Scan for the cell matching the given text and deliver its [X, Y] coordinate at center. 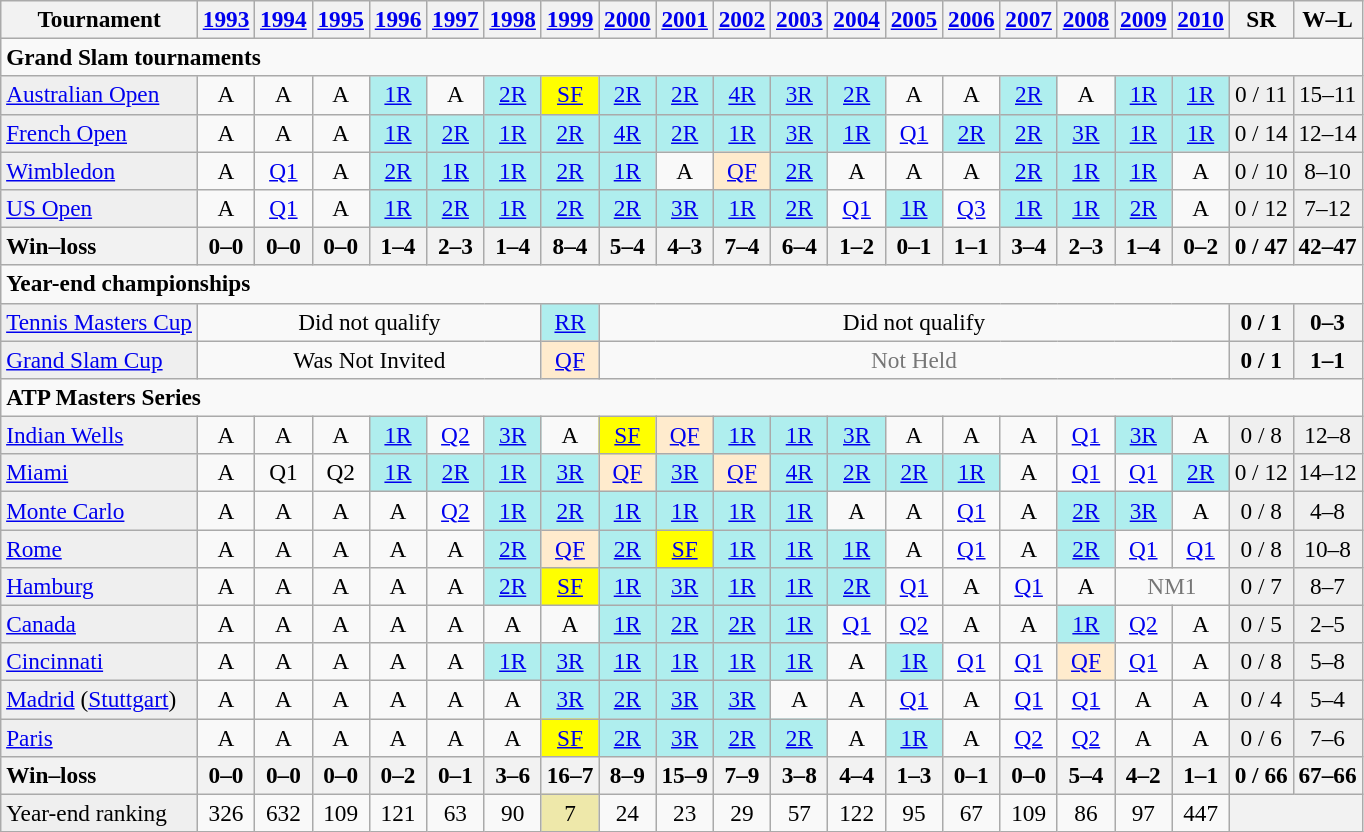
86 [1086, 813]
2008 [1086, 19]
US Open [100, 208]
Year-end ranking [100, 813]
NM1 [1172, 586]
8–10 [1328, 170]
Canada [100, 624]
3–4 [1028, 246]
6–4 [800, 246]
ATP Masters Series [682, 397]
1–3 [914, 775]
0 / 10 [1261, 170]
RR [570, 322]
7–12 [1328, 208]
Miami [100, 473]
Indian Wells [100, 435]
3–6 [512, 775]
4–4 [856, 775]
57 [800, 813]
0 / 66 [1261, 775]
8–9 [628, 775]
632 [284, 813]
2007 [1028, 19]
29 [742, 813]
14–12 [1328, 473]
2000 [628, 19]
2010 [1200, 19]
10–8 [1328, 548]
Rome [100, 548]
2006 [972, 19]
Grand Slam Cup [100, 359]
7 [570, 813]
1996 [398, 19]
Was Not Invited [369, 359]
Madrid (Stuttgart) [100, 699]
1999 [570, 19]
97 [1144, 813]
Year-end championships [682, 284]
0–3 [1328, 322]
0 / 5 [1261, 624]
8–7 [1328, 586]
2004 [856, 19]
2005 [914, 19]
Tennis Masters Cup [100, 322]
W–L [1328, 19]
42–47 [1328, 246]
Cincinnati [100, 662]
326 [226, 813]
Monte Carlo [100, 510]
12–14 [1328, 133]
2003 [800, 19]
23 [684, 813]
95 [914, 813]
447 [1200, 813]
2009 [1144, 19]
90 [512, 813]
7–4 [742, 246]
0 / 6 [1261, 737]
SR [1261, 19]
1994 [284, 19]
4–8 [1328, 510]
1993 [226, 19]
4–3 [684, 246]
Not Held [914, 359]
15–9 [684, 775]
Paris [100, 737]
122 [856, 813]
15–11 [1328, 95]
Q3 [972, 208]
0 / 14 [1261, 133]
24 [628, 813]
0 / 7 [1261, 586]
12–8 [1328, 435]
1995 [340, 19]
1–2 [856, 246]
2–5 [1328, 624]
2002 [742, 19]
Hamburg [100, 586]
7–6 [1328, 737]
8–4 [570, 246]
3–8 [800, 775]
0 / 47 [1261, 246]
Wimbledon [100, 170]
121 [398, 813]
7–9 [742, 775]
4–2 [1144, 775]
63 [456, 813]
5–8 [1328, 662]
Australian Open [100, 95]
Grand Slam tournaments [682, 57]
16–7 [570, 775]
1998 [512, 19]
1997 [456, 19]
0 / 4 [1261, 699]
French Open [100, 133]
0 / 11 [1261, 95]
67 [972, 813]
2001 [684, 19]
67–66 [1328, 775]
Tournament [100, 19]
